Locate the cell with the specified text and output its (x, y) center coordinate. 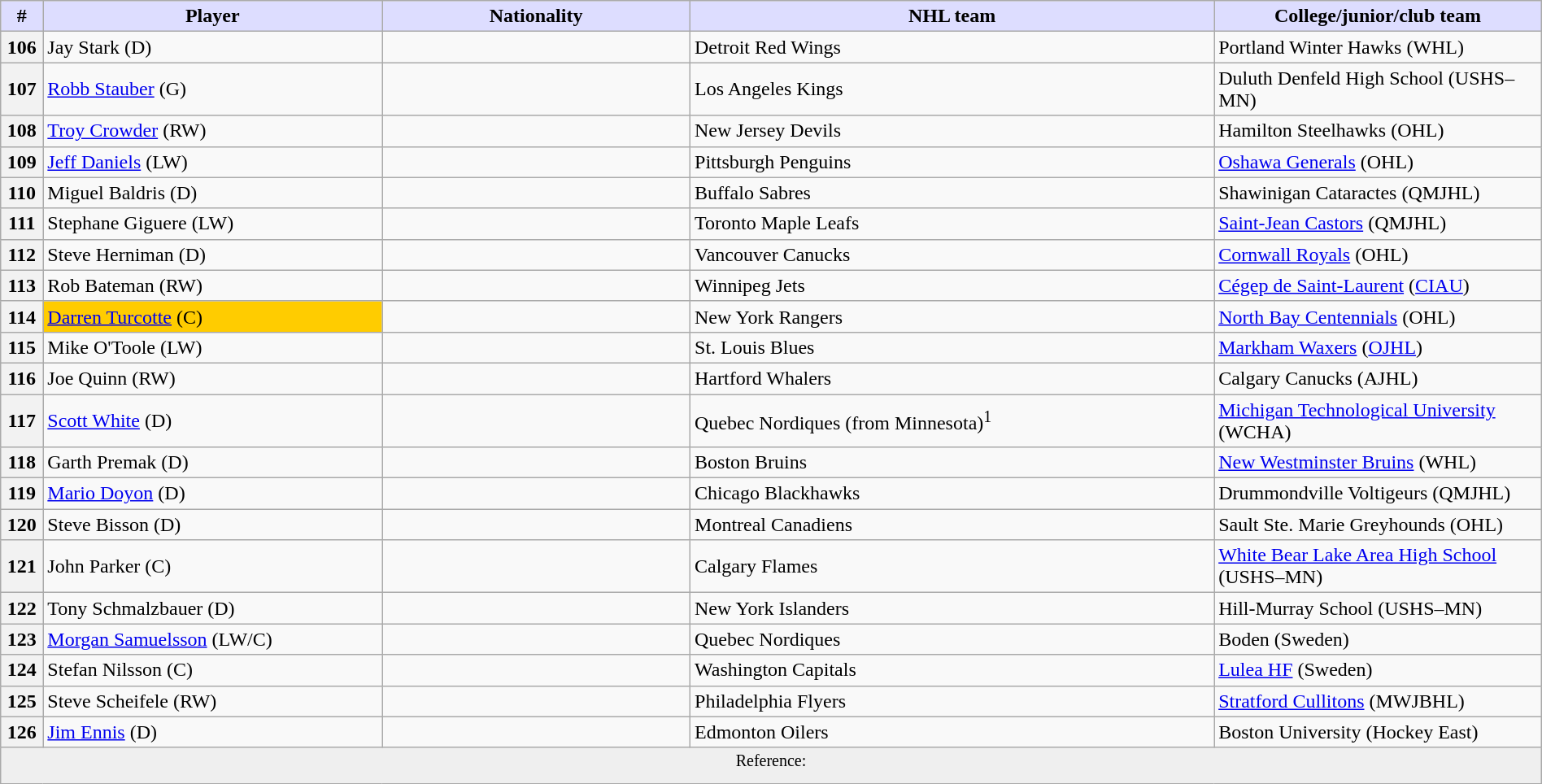
Quebec Nordiques (952, 639)
Mario Doyon (D) (213, 494)
Nationality (537, 16)
White Bear Lake Area High School (USHS–MN) (1378, 566)
124 (22, 670)
Lulea HF (Sweden) (1378, 670)
117 (22, 420)
Hamilton Steelhawks (OHL) (1378, 131)
Edmonton Oilers (952, 732)
121 (22, 566)
Garth Premak (D) (213, 463)
Michigan Technological University (WCHA) (1378, 420)
St. Louis Blues (952, 347)
Stratford Cullitons (MWJBHL) (1378, 701)
NHL team (952, 16)
Winnipeg Jets (952, 285)
106 (22, 47)
Rob Bateman (RW) (213, 285)
Calgary Canucks (AJHL) (1378, 378)
Boston Bruins (952, 463)
122 (22, 608)
Toronto Maple Leafs (952, 224)
113 (22, 285)
John Parker (C) (213, 566)
Portland Winter Hawks (WHL) (1378, 47)
Scott White (D) (213, 420)
Robb Stauber (G) (213, 89)
Markham Waxers (OJHL) (1378, 347)
# (22, 16)
New Jersey Devils (952, 131)
112 (22, 255)
Stephane Giguere (LW) (213, 224)
108 (22, 131)
Chicago Blackhawks (952, 494)
Boston University (Hockey East) (1378, 732)
New York Islanders (952, 608)
Calgary Flames (952, 566)
Jay Stark (D) (213, 47)
Saint-Jean Castors (QMJHL) (1378, 224)
Steve Herniman (D) (213, 255)
Player (213, 16)
Vancouver Canucks (952, 255)
111 (22, 224)
New York Rangers (952, 316)
Jim Ennis (D) (213, 732)
Tony Schmalzbauer (D) (213, 608)
118 (22, 463)
109 (22, 162)
Sault Ste. Marie Greyhounds (OHL) (1378, 525)
120 (22, 525)
Buffalo Sabres (952, 193)
116 (22, 378)
107 (22, 89)
123 (22, 639)
Drummondville Voltigeurs (QMJHL) (1378, 494)
Pittsburgh Penguins (952, 162)
Montreal Canadiens (952, 525)
110 (22, 193)
Hartford Whalers (952, 378)
Quebec Nordiques (from Minnesota)1 (952, 420)
Reference: (771, 766)
Detroit Red Wings (952, 47)
New Westminster Bruins (WHL) (1378, 463)
Hill-Murray School (USHS–MN) (1378, 608)
Miguel Baldris (D) (213, 193)
119 (22, 494)
115 (22, 347)
Washington Capitals (952, 670)
Oshawa Generals (OHL) (1378, 162)
College/junior/club team (1378, 16)
Shawinigan Cataractes (QMJHL) (1378, 193)
North Bay Centennials (OHL) (1378, 316)
Steve Bisson (D) (213, 525)
Mike O'Toole (LW) (213, 347)
Jeff Daniels (LW) (213, 162)
Morgan Samuelsson (LW/C) (213, 639)
Joe Quinn (RW) (213, 378)
Cégep de Saint-Laurent (CIAU) (1378, 285)
126 (22, 732)
Duluth Denfeld High School (USHS–MN) (1378, 89)
Steve Scheifele (RW) (213, 701)
Stefan Nilsson (C) (213, 670)
Darren Turcotte (C) (213, 316)
Boden (Sweden) (1378, 639)
Los Angeles Kings (952, 89)
114 (22, 316)
Philadelphia Flyers (952, 701)
125 (22, 701)
Cornwall Royals (OHL) (1378, 255)
Troy Crowder (RW) (213, 131)
